Capture the cell that displays the provided text and extract its (x, y) central coordinate. 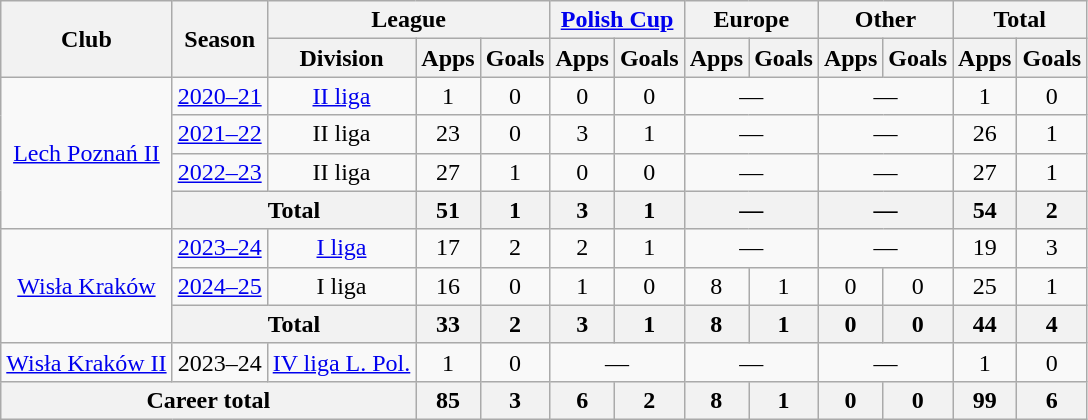
Wisła Kraków II (86, 362)
Polish Cup (617, 20)
Lech Poznań II (86, 153)
17 (448, 248)
Wisła Kraków (86, 286)
99 (985, 400)
85 (448, 400)
Club (86, 39)
25 (985, 286)
Europe (751, 20)
IV liga L. Pol. (342, 362)
33 (448, 324)
2024–25 (220, 286)
19 (985, 248)
Career total (208, 400)
51 (448, 210)
16 (448, 286)
44 (985, 324)
Other (885, 20)
54 (985, 210)
League (408, 20)
Division (342, 58)
4 (1052, 324)
2022–23 (220, 172)
Season (220, 39)
26 (985, 134)
2020–21 (220, 96)
23 (448, 134)
2021–22 (220, 134)
